Output the (X, Y) coordinate of the center of the cell containing the given text.  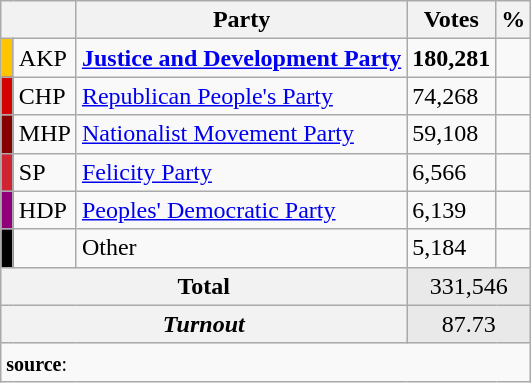
Votes (452, 20)
AKP (44, 58)
Total (204, 286)
HDP (44, 210)
Republican People's Party (241, 96)
Turnout (204, 324)
331,546 (469, 286)
Felicity Party (241, 172)
Nationalist Movement Party (241, 134)
6,566 (452, 172)
180,281 (452, 58)
Other (241, 248)
87.73 (469, 324)
MHP (44, 134)
CHP (44, 96)
5,184 (452, 248)
Peoples' Democratic Party (241, 210)
source: (266, 362)
74,268 (452, 96)
% (514, 20)
SP (44, 172)
59,108 (452, 134)
6,139 (452, 210)
Justice and Development Party (241, 58)
Party (241, 20)
